Return the [X, Y] coordinate for the center point of the cell that contains the specified text.  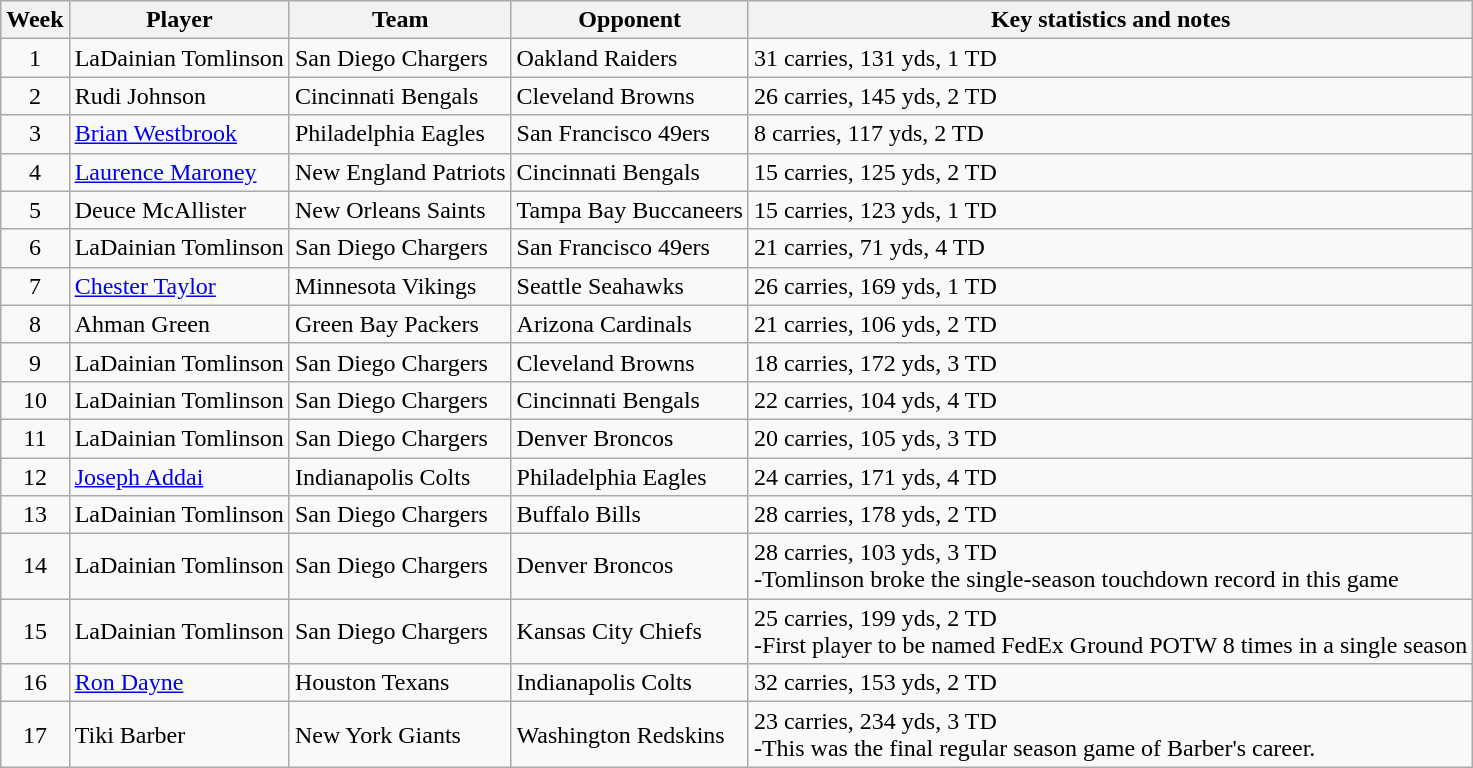
Laurence Maroney [179, 172]
17 [35, 734]
15 carries, 125 yds, 2 TD [1110, 172]
18 carries, 172 yds, 3 TD [1110, 362]
21 carries, 71 yds, 4 TD [1110, 248]
Minnesota Vikings [400, 286]
7 [35, 286]
28 carries, 178 yds, 2 TD [1110, 515]
Deuce McAllister [179, 210]
21 carries, 106 yds, 2 TD [1110, 324]
12 [35, 477]
16 [35, 683]
22 carries, 104 yds, 4 TD [1110, 400]
New England Patriots [400, 172]
Seattle Seahawks [630, 286]
Ron Dayne [179, 683]
4 [35, 172]
14 [35, 566]
Buffalo Bills [630, 515]
Joseph Addai [179, 477]
Ahman Green [179, 324]
Key statistics and notes [1110, 20]
9 [35, 362]
New York Giants [400, 734]
Tampa Bay Buccaneers [630, 210]
31 carries, 131 yds, 1 TD [1110, 58]
Kansas City Chiefs [630, 632]
23 carries, 234 yds, 3 TD-This was the final regular season game of Barber's career. [1110, 734]
15 [35, 632]
26 carries, 145 yds, 2 TD [1110, 96]
Player [179, 20]
28 carries, 103 yds, 3 TD-Tomlinson broke the single-season touchdown record in this game [1110, 566]
8 [35, 324]
New Orleans Saints [400, 210]
20 carries, 105 yds, 3 TD [1110, 438]
Opponent [630, 20]
25 carries, 199 yds, 2 TD-First player to be named FedEx Ground POTW 8 times in a single season [1110, 632]
Rudi Johnson [179, 96]
8 carries, 117 yds, 2 TD [1110, 134]
1 [35, 58]
Houston Texans [400, 683]
Washington Redskins [630, 734]
Arizona Cardinals [630, 324]
10 [35, 400]
Week [35, 20]
15 carries, 123 yds, 1 TD [1110, 210]
5 [35, 210]
Green Bay Packers [400, 324]
Tiki Barber [179, 734]
13 [35, 515]
11 [35, 438]
3 [35, 134]
Team [400, 20]
26 carries, 169 yds, 1 TD [1110, 286]
2 [35, 96]
Chester Taylor [179, 286]
6 [35, 248]
24 carries, 171 yds, 4 TD [1110, 477]
Oakland Raiders [630, 58]
Brian Westbrook [179, 134]
32 carries, 153 yds, 2 TD [1110, 683]
